Pinpoint the cell where the given text exists, returning its [X, Y] midpoint coordinate. 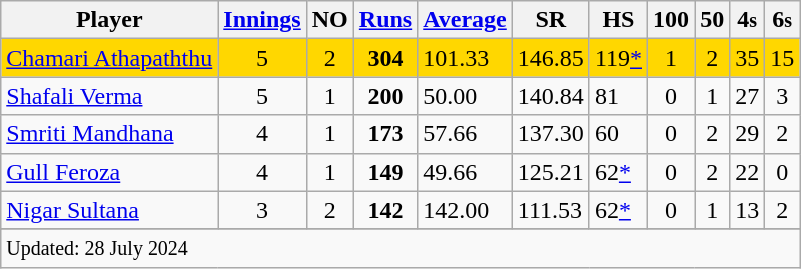
22 [748, 172]
Smriti Mandhana [110, 134]
111.53 [550, 210]
Runs [385, 20]
Player [110, 20]
173 [385, 134]
100 [672, 20]
50.00 [466, 96]
140.84 [550, 96]
200 [385, 96]
125.21 [550, 172]
57.66 [466, 134]
Nigar Sultana [110, 210]
Shafali Verma [110, 96]
4s [748, 20]
149 [385, 172]
Gull Feroza [110, 172]
119* [618, 58]
142.00 [466, 210]
15 [782, 58]
HS [618, 20]
6s [782, 20]
29 [748, 134]
NO [330, 20]
304 [385, 58]
Innings [262, 20]
27 [748, 96]
60 [618, 134]
146.85 [550, 58]
13 [748, 210]
35 [748, 58]
101.33 [466, 58]
137.30 [550, 134]
81 [618, 96]
49.66 [466, 172]
Updated: 28 July 2024 [400, 248]
142 [385, 210]
Average [466, 20]
SR [550, 20]
Chamari Athapaththu [110, 58]
50 [712, 20]
